Output the (x, y) coordinate of the center of the cell containing the given text.  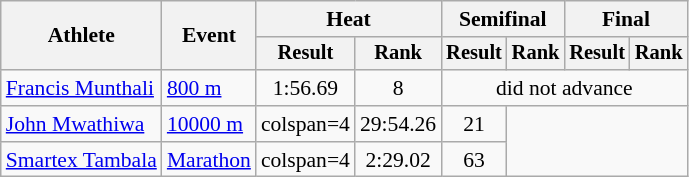
1:56.69 (306, 88)
21 (474, 124)
did not advance (564, 88)
Semifinal (502, 19)
colspan=4 (306, 124)
8 (398, 88)
Event (209, 36)
Heat (348, 19)
Francis Munthali (82, 88)
800 m (209, 88)
10000 m (209, 124)
Final (626, 19)
29:54.26 (398, 124)
Athlete (82, 36)
John Mwathiwa (82, 124)
